Return [X, Y] of the center of cell containing provided text 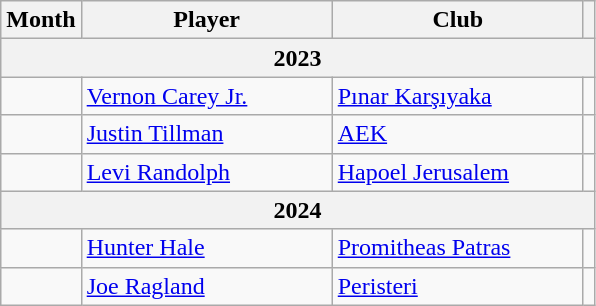
2023 [298, 58]
2024 [298, 210]
Promitheas Patras [458, 248]
Levi Randolph [206, 172]
Pınar Karşıyaka [458, 96]
Hunter Hale [206, 248]
Joe Ragland [206, 286]
Vernon Carey Jr. [206, 96]
Club [458, 20]
Peristeri [458, 286]
Player [206, 20]
AEK [458, 134]
Hapoel Jerusalem [458, 172]
Month [41, 20]
Justin Tillman [206, 134]
